Detect which cell encompasses the target text, then output its [X, Y] center coordinate. 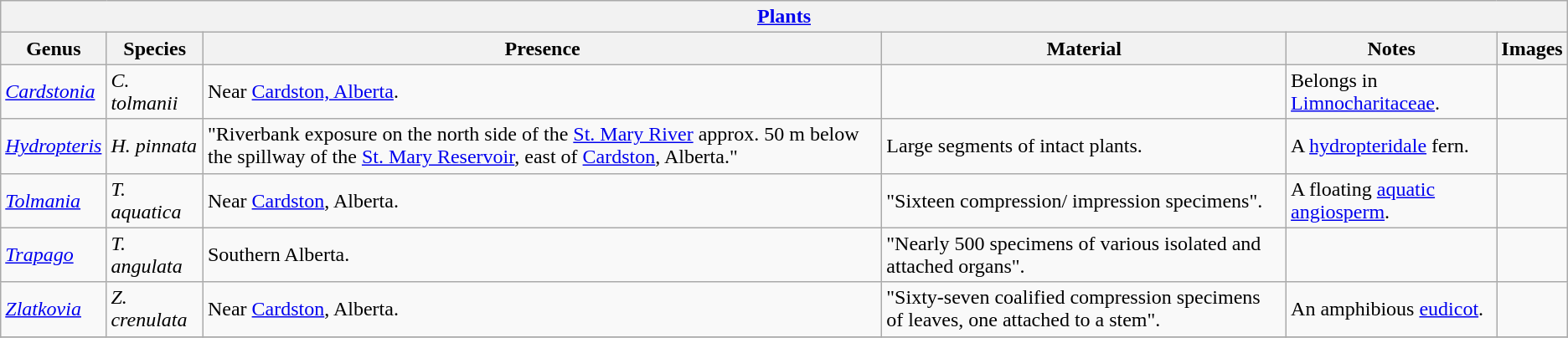
A floating aquatic angiosperm. [1392, 201]
Large segments of intact plants. [1084, 146]
Cardstonia [54, 92]
"Sixty-seven coalified compression specimens of leaves, one attached to a stem". [1084, 310]
Species [155, 49]
Southern Alberta. [542, 254]
Z. crenulata [155, 310]
Presence [542, 49]
Material [1084, 49]
"Nearly 500 specimens of various isolated and attached organs". [1084, 254]
Zlatkovia [54, 310]
Genus [54, 49]
Trapago [54, 254]
T. aquatica [155, 201]
Tolmania [54, 201]
Hydropteris [54, 146]
"Riverbank exposure on the north side of the St. Mary River approx. 50 m below the spillway of the St. Mary Reservoir, east of Cardston, Alberta." [542, 146]
H. pinnata [155, 146]
A hydropteridale fern. [1392, 146]
Notes [1392, 49]
Plants [784, 17]
"Sixteen compression/ impression specimens". [1084, 201]
An amphibious eudicot. [1392, 310]
Belongs in Limnocharitaceae. [1392, 92]
T. angulata [155, 254]
Images [1532, 49]
C. tolmanii [155, 92]
